Search for the cell housing the specified text and yield its [X, Y] center coordinate. 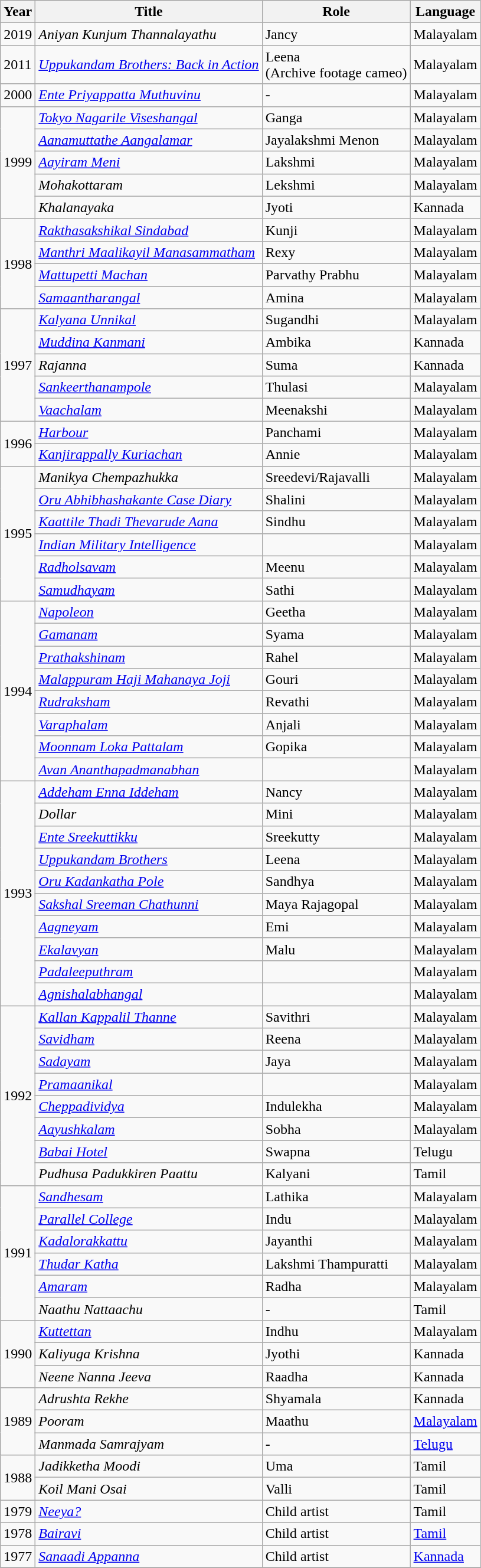
Naathu Nattaachu [149, 1309]
Aanamuttathe Aangalamar [149, 140]
Khalanayaka [149, 207]
Syama [336, 634]
Gamanam [149, 634]
Kalyana Unnikal [149, 320]
Shyamala [336, 1399]
Revathi [336, 702]
Meenu [336, 567]
Varaphalam [149, 725]
Year [18, 12]
Tokyo Nagarile Viseshangal [149, 118]
Gopika [336, 747]
Moonnam Loka Pattalam [149, 747]
Prathakshinam [149, 657]
Kanjirappally Kuriachan [149, 455]
Rahel [336, 657]
Geetha [336, 612]
Oru Kadankatha Pole [149, 882]
Vaachalam [149, 410]
Cheppadividya [149, 1107]
Pooram [149, 1422]
Parallel College [149, 1219]
Rexy [336, 252]
Swapna [336, 1152]
1992 [18, 1095]
Anjali [336, 725]
Title [149, 12]
Leena (Archive footage cameo) [336, 65]
1990 [18, 1354]
Leena [336, 859]
Mattupetti Machan [149, 275]
Amina [336, 297]
Sankeerthanampole [149, 387]
Indu [336, 1219]
1995 [18, 533]
1994 [18, 690]
Samudhayam [149, 589]
Meenakshi [336, 410]
Indulekha [336, 1107]
Lakshmi Thampuratti [336, 1264]
Uma [336, 1466]
Radholsavam [149, 567]
Babai Hotel [149, 1152]
Pudhusa Padukkiren Paattu [149, 1174]
Neeya? [149, 1511]
1993 [18, 893]
1997 [18, 365]
Jancy [336, 34]
Indhu [336, 1331]
1998 [18, 263]
Suma [336, 365]
Uppukandam Brothers: Back in Action [149, 65]
Jaya [336, 1062]
Valli [336, 1489]
Lakshmi [336, 162]
Nancy [336, 792]
Maya Rajagopal [336, 904]
1996 [18, 444]
Shalini [336, 500]
Sandhya [336, 882]
Kadalorakkattu [149, 1241]
Jayalakshmi Menon [336, 140]
Kallan Kappalil Thanne [149, 1016]
Language [445, 12]
Jayanthi [336, 1241]
Lathika [336, 1197]
Manthri Maalikayil Manasammatham [149, 252]
Avan Ananthapadmanabhan [149, 770]
Ente Priyappatta Muthuvinu [149, 95]
Malappuram Haji Mahanaya Joji [149, 680]
Padaleeputhram [149, 972]
Reena [336, 1039]
Aayushkalam [149, 1129]
Oru Abhibhashakante Case Diary [149, 500]
Aagneyam [149, 927]
1999 [18, 162]
2000 [18, 95]
Parvathy Prabhu [336, 275]
Sathi [336, 589]
Aayiram Meni [149, 162]
1989 [18, 1422]
Jyothi [336, 1354]
Thudar Katha [149, 1264]
Uppukandam Brothers [149, 859]
Muddina Kanmani [149, 343]
1979 [18, 1511]
Mini [336, 814]
Savidham [149, 1039]
Neene Nanna Jeeva [149, 1377]
Agnishalabhangal [149, 994]
Jadikketha Moodi [149, 1466]
Kaattile Thadi Thevarude Aana [149, 522]
Kunji [336, 230]
Rakthasakshikal Sindabad [149, 230]
1991 [18, 1253]
Pramaanikal [149, 1084]
2011 [18, 65]
Sanaadi Appanna [149, 1556]
Manmada Samrajyam [149, 1444]
Rajanna [149, 365]
Rudraksham [149, 702]
Raadha [336, 1377]
Napoleon [149, 612]
Sindhu [336, 522]
Mohakottaram [149, 185]
Maathu [336, 1422]
Jyoti [336, 207]
Bairavi [149, 1534]
Ambika [336, 343]
Sakshal Sreeman Chathunni [149, 904]
1988 [18, 1478]
Sreedevi/Rajavalli [336, 477]
Sadayam [149, 1062]
Sreekutty [336, 837]
Annie [336, 455]
Kuttettan [149, 1331]
Lekshmi [336, 185]
2019 [18, 34]
Emi [336, 927]
Ente Sreekuttikku [149, 837]
Ekalavyan [149, 949]
Koil Mani Osai [149, 1489]
Harbour [149, 432]
Radha [336, 1286]
1978 [18, 1534]
Malu [336, 949]
Gouri [336, 680]
Thulasi [336, 387]
Kaliyuga Krishna [149, 1354]
Adrushta Rekhe [149, 1399]
Kalyani [336, 1174]
Amaram [149, 1286]
Role [336, 12]
Aniyan Kunjum Thannalayathu [149, 34]
1977 [18, 1556]
Dollar [149, 814]
Panchami [336, 432]
Addeham Enna Iddeham [149, 792]
Samaantharangal [149, 297]
Manikya Chempazhukka [149, 477]
Sobha [336, 1129]
Sugandhi [336, 320]
Ganga [336, 118]
Savithri [336, 1016]
Sandhesam [149, 1197]
Indian Military Intelligence [149, 545]
